Extract the (X, Y) coordinate from the center of the cell holding the provided text.  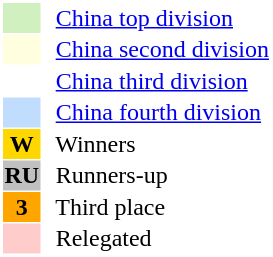
Runners-up (156, 175)
China third division (156, 81)
Winners (156, 144)
3 (22, 207)
Relegated (156, 239)
China fourth division (156, 113)
China second division (156, 49)
Third place (156, 207)
RU (22, 175)
W (22, 144)
China top division (156, 18)
